Extract the [X, Y] coordinate from the center of the cell holding the provided text.  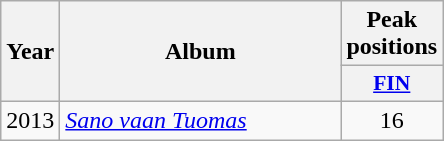
2013 [30, 120]
Album [200, 52]
Year [30, 52]
Sano vaan Tuomas [200, 120]
FIN [392, 84]
16 [392, 120]
Peak positions [392, 34]
